Locate the cell with the specified text and output its [X, Y] center coordinate. 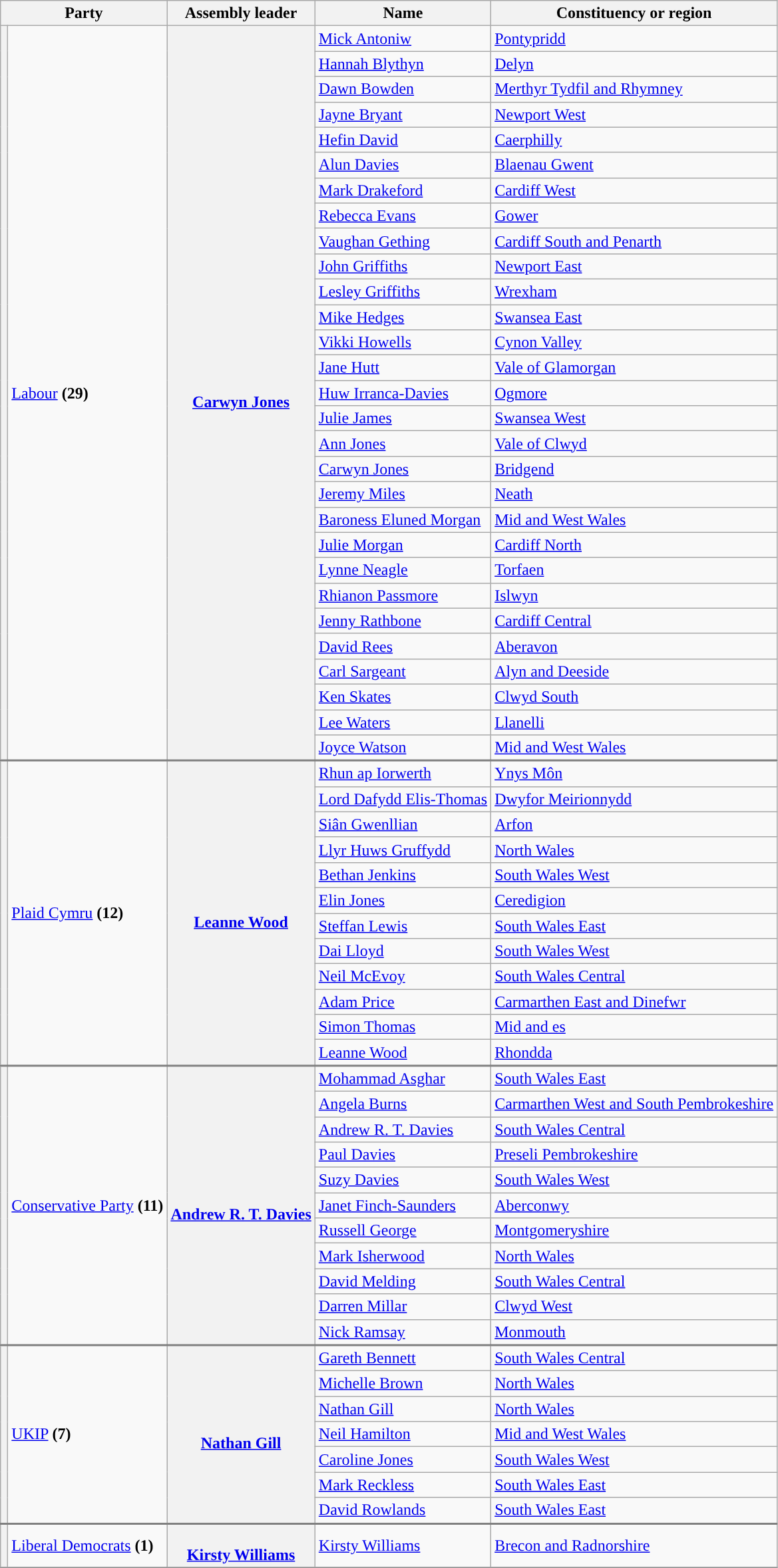
Clwyd West [634, 1307]
Jenny Rathbone [403, 621]
Lee Waters [403, 722]
David Rowlands [403, 1510]
Lynne Neagle [403, 570]
Jeremy Miles [403, 494]
Jane Hutt [403, 368]
Caroline Jones [403, 1460]
Carmarthen East and Dinefwr [634, 1002]
Ken Skates [403, 697]
Wrexham [634, 291]
Paul Davies [403, 1155]
Simon Thomas [403, 1027]
Preseli Pembrokeshire [634, 1155]
Neil McEvoy [403, 977]
Conservative Party (11) [88, 1205]
Assembly leader [241, 13]
Joyce Watson [403, 748]
Ceredigion [634, 900]
Mike Hedges [403, 317]
Lesley Griffiths [403, 291]
Constituency or region [634, 13]
Dwyfor Meirionnydd [634, 799]
UKIP (7) [88, 1434]
Llyr Huws Gruffydd [403, 850]
Carmarthen West and South Pembrokeshire [634, 1104]
Gareth Bennett [403, 1358]
Pontypridd [634, 39]
Julie Morgan [403, 545]
Adam Price [403, 1002]
Islwyn [634, 595]
Clwyd South [634, 697]
Montgomeryshire [634, 1231]
Merthyr Tydfil and Rhymney [634, 89]
Elin Jones [403, 900]
Vale of Clwyd [634, 444]
Labour (29) [88, 394]
Ynys Môn [634, 773]
Brecon and Radnorshire [634, 1546]
Mohammad Asghar [403, 1079]
Ogmore [634, 393]
Delyn [634, 64]
Bethan Jenkins [403, 875]
Gower [634, 216]
Angela Burns [403, 1104]
Plaid Cymru (12) [88, 913]
Rhun ap Iorwerth [403, 773]
Rhianon Passmore [403, 595]
Bridgend [634, 469]
Suzy Davies [403, 1180]
Newport East [634, 266]
Mick Antoniw [403, 39]
Michelle Brown [403, 1384]
Arfon [634, 824]
John Griffiths [403, 266]
Nick Ramsay [403, 1332]
Llanelli [634, 722]
Alun Davies [403, 165]
Mid and es [634, 1027]
Aberavon [634, 646]
Rebecca Evans [403, 216]
Mark Drakeford [403, 190]
Russell George [403, 1231]
Cardiff Central [634, 621]
Vale of Glamorgan [634, 368]
David Rees [403, 646]
Neil Hamilton [403, 1434]
David Melding [403, 1281]
Cynon Valley [634, 343]
Monmouth [634, 1332]
Cardiff West [634, 190]
Julie James [403, 418]
Vikki Howells [403, 343]
Cardiff North [634, 545]
Newport West [634, 114]
Siân Gwenllian [403, 824]
Liberal Democrats (1) [88, 1546]
Steffan Lewis [403, 925]
Dai Lloyd [403, 951]
Lord Dafydd Elis-Thomas [403, 799]
Baroness Eluned Morgan [403, 520]
Mark Reckless [403, 1485]
Name [403, 13]
Alyn and Deeside [634, 671]
Hefin David [403, 140]
Vaughan Gething [403, 241]
Neath [634, 494]
Rhondda [634, 1052]
Darren Millar [403, 1307]
Swansea East [634, 317]
Cardiff South and Penarth [634, 241]
Torfaen [634, 570]
Ann Jones [403, 444]
Huw Irranca-Davies [403, 393]
Blaenau Gwent [634, 165]
Carl Sargeant [403, 671]
Hannah Blythyn [403, 64]
Party [84, 13]
Aberconwy [634, 1205]
Janet Finch-Saunders [403, 1205]
Caerphilly [634, 140]
Dawn Bowden [403, 89]
Jayne Bryant [403, 114]
Mark Isherwood [403, 1256]
Swansea West [634, 418]
